Identify which cell holds the provided text, then report its (X, Y) central coordinate. 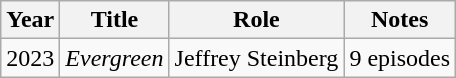
Year (30, 20)
Title (114, 20)
Notes (400, 20)
9 episodes (400, 58)
Role (256, 20)
2023 (30, 58)
Jeffrey Steinberg (256, 58)
Evergreen (114, 58)
